From the cell containing the given text, extract its center point as [X, Y] coordinate. 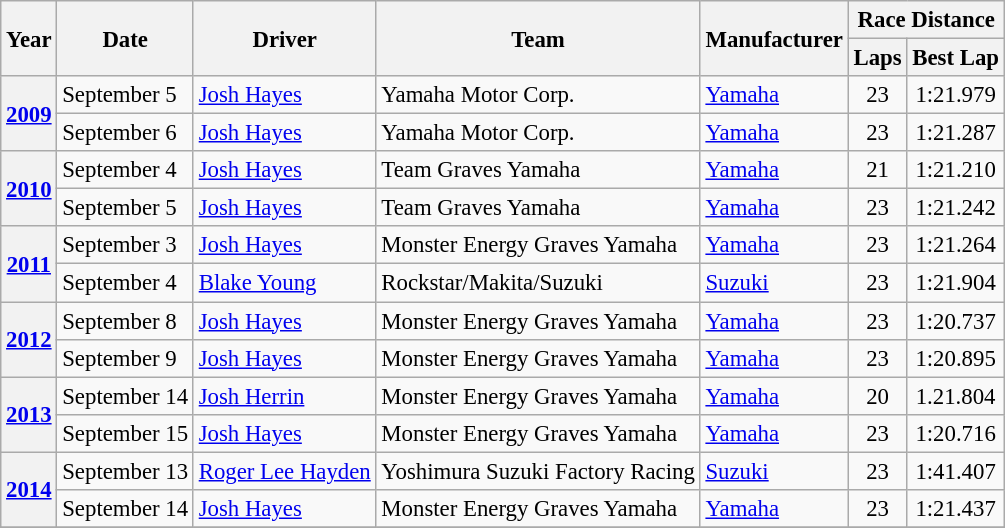
Year [29, 38]
September 3 [125, 245]
September 6 [125, 133]
20 [878, 396]
2010 [29, 188]
2013 [29, 414]
1:20.895 [956, 358]
Blake Young [284, 283]
1:20.716 [956, 433]
September 13 [125, 471]
1:21.242 [956, 208]
1:21.264 [956, 245]
2012 [29, 340]
Josh Herrin [284, 396]
September 15 [125, 433]
Laps [878, 58]
2009 [29, 114]
2014 [29, 490]
Roger Lee Hayden [284, 471]
September 8 [125, 321]
Team [538, 38]
1:21.287 [956, 133]
Race Distance [926, 20]
Yoshimura Suzuki Factory Racing [538, 471]
1:20.737 [956, 321]
Best Lap [956, 58]
Rockstar/Makita/Suzuki [538, 283]
1:21.437 [956, 509]
21 [878, 170]
1:21.979 [956, 95]
Manufacturer [774, 38]
1.21.804 [956, 396]
2011 [29, 264]
September 9 [125, 358]
Driver [284, 38]
1:21.904 [956, 283]
1:41.407 [956, 471]
1:21.210 [956, 170]
Date [125, 38]
